Return the (X, Y) coordinate for the center point of the cell that contains the specified text.  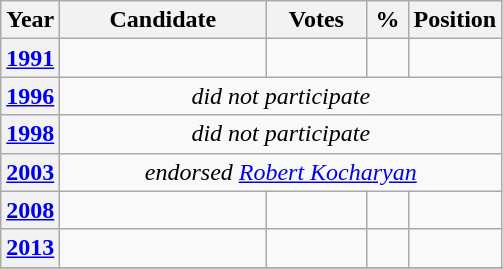
Year (30, 20)
1991 (30, 58)
2013 (30, 248)
1998 (30, 134)
% (388, 20)
Candidate (163, 20)
2003 (30, 172)
Votes (316, 20)
2008 (30, 210)
Position (455, 20)
1996 (30, 96)
endorsed Robert Kocharyan (281, 172)
